Find where the given text appears and provide that cell's center as [x, y] coordinate. 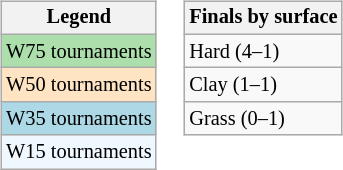
Finals by surface [263, 18]
W15 tournaments [78, 152]
W35 tournaments [78, 119]
W50 tournaments [78, 85]
Legend [78, 18]
Hard (4–1) [263, 51]
Grass (0–1) [263, 119]
W75 tournaments [78, 51]
Clay (1–1) [263, 85]
